Detect which cell encompasses the target text, then output its [X, Y] center coordinate. 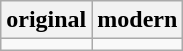
original [46, 20]
modern [138, 20]
